From the cell containing the given text, extract its center point as [x, y] coordinate. 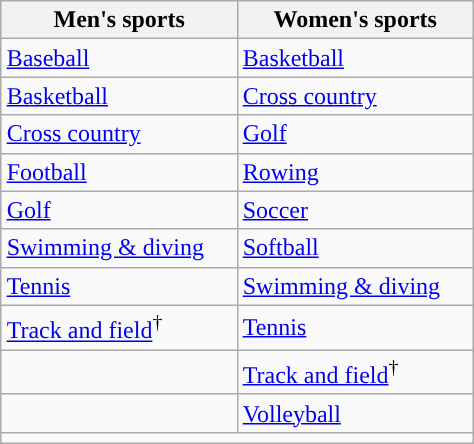
Men's sports [119, 20]
Volleyball [355, 413]
Football [119, 172]
Women's sports [355, 20]
Baseball [119, 58]
Rowing [355, 172]
Softball [355, 248]
Soccer [355, 210]
